Provide the (X, Y) coordinate of the cell's center where the given text is located.  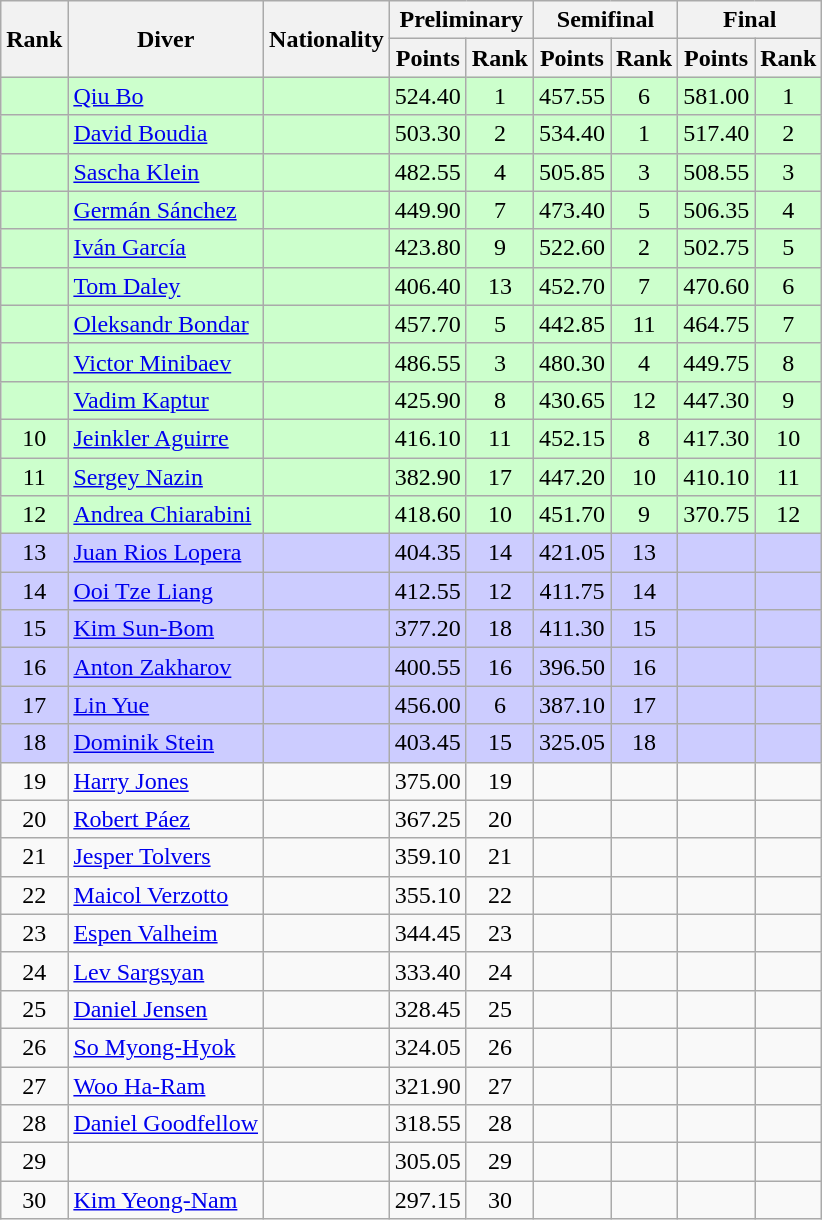
412.55 (428, 591)
297.15 (428, 1200)
Anton Zakharov (166, 667)
Tom Daley (166, 286)
421.05 (572, 553)
506.35 (716, 210)
449.75 (716, 362)
452.15 (572, 438)
305.05 (428, 1162)
Sascha Klein (166, 172)
355.10 (428, 895)
400.55 (428, 667)
447.30 (716, 400)
Maicol Verzotto (166, 895)
So Myong-Hyok (166, 1047)
Daniel Jensen (166, 1009)
451.70 (572, 515)
Iván García (166, 248)
425.90 (428, 400)
470.60 (716, 286)
Woo Ha-Ram (166, 1085)
Final (750, 20)
333.40 (428, 971)
581.00 (716, 96)
Vadim Kaptur (166, 400)
457.55 (572, 96)
Jesper Tolvers (166, 857)
464.75 (716, 324)
Harry Jones (166, 781)
Jeinkler Aguirre (166, 438)
482.55 (428, 172)
406.40 (428, 286)
473.40 (572, 210)
452.70 (572, 286)
486.55 (428, 362)
Lev Sargsyan (166, 971)
370.75 (716, 515)
442.85 (572, 324)
503.30 (428, 134)
430.65 (572, 400)
Espen Valheim (166, 933)
359.10 (428, 857)
367.25 (428, 819)
449.90 (428, 210)
344.45 (428, 933)
Kim Yeong-Nam (166, 1200)
David Boudia (166, 134)
Lin Yue (166, 705)
Daniel Goodfellow (166, 1124)
Germán Sánchez (166, 210)
321.90 (428, 1085)
Oleksandr Bondar (166, 324)
318.55 (428, 1124)
508.55 (716, 172)
480.30 (572, 362)
Preliminary (461, 20)
Nationality (327, 39)
418.60 (428, 515)
Andrea Chiarabini (166, 515)
396.50 (572, 667)
324.05 (428, 1047)
375.00 (428, 781)
517.40 (716, 134)
404.35 (428, 553)
325.05 (572, 743)
522.60 (572, 248)
Ooi Tze Liang (166, 591)
Victor Minibaev (166, 362)
Qiu Bo (166, 96)
328.45 (428, 1009)
387.10 (572, 705)
411.75 (572, 591)
524.40 (428, 96)
505.85 (572, 172)
417.30 (716, 438)
447.20 (572, 477)
534.40 (572, 134)
411.30 (572, 629)
Dominik Stein (166, 743)
Kim Sun-Bom (166, 629)
377.20 (428, 629)
382.90 (428, 477)
457.70 (428, 324)
403.45 (428, 743)
Robert Páez (166, 819)
423.80 (428, 248)
416.10 (428, 438)
502.75 (716, 248)
Juan Rios Lopera (166, 553)
Semifinal (605, 20)
456.00 (428, 705)
Diver (166, 39)
410.10 (716, 477)
Sergey Nazin (166, 477)
